From the cell containing the given text, extract its center point as [X, Y] coordinate. 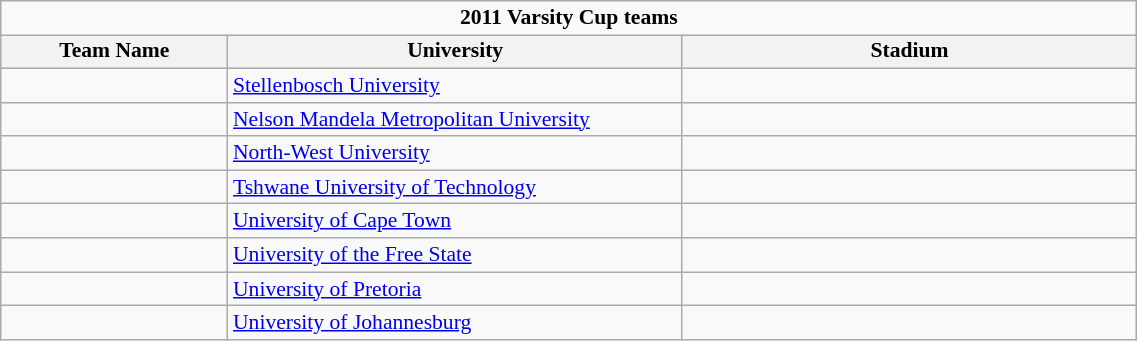
Tshwane University of Technology [455, 187]
University of Johannesburg [455, 323]
University [455, 52]
Stellenbosch University [455, 86]
North-West University [455, 154]
University of Cape Town [455, 221]
Nelson Mandela Metropolitan University [455, 120]
Stadium [909, 52]
University of Pretoria [455, 289]
University of the Free State [455, 255]
2011 Varsity Cup teams [569, 18]
Team Name [114, 52]
